Determine the [X, Y] coordinate at the center of the cell enclosing the given text.  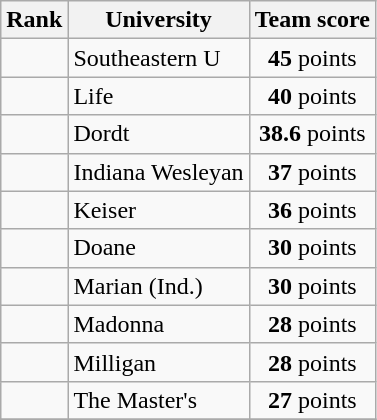
40 points [312, 96]
Madonna [158, 324]
Marian (Ind.) [158, 286]
37 points [312, 172]
36 points [312, 210]
Team score [312, 20]
38.6 points [312, 134]
Keiser [158, 210]
Rank [34, 20]
Milligan [158, 362]
Life [158, 96]
Doane [158, 248]
27 points [312, 400]
45 points [312, 58]
Southeastern U [158, 58]
Dordt [158, 134]
Indiana Wesleyan [158, 172]
The Master's [158, 400]
University [158, 20]
